Pinpoint the cell where the given text exists, returning its (x, y) midpoint coordinate. 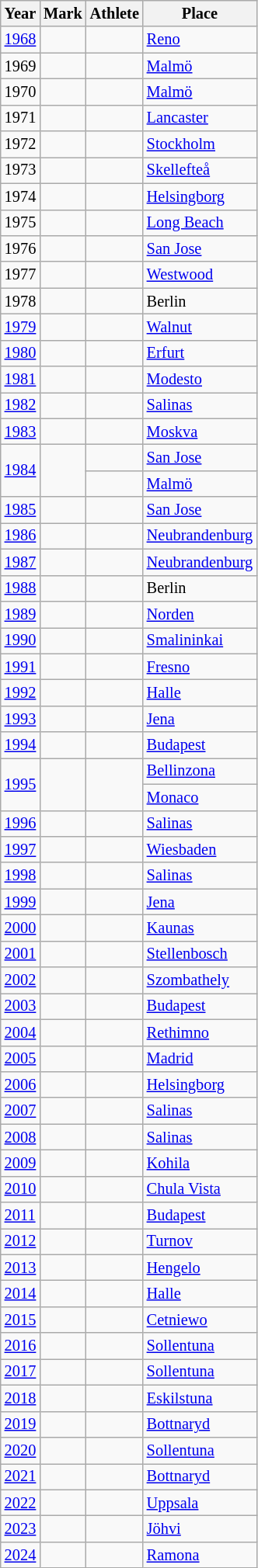
1970 (20, 92)
Erfurt (200, 353)
2018 (20, 1398)
1987 (20, 562)
2020 (20, 1450)
Year (20, 13)
1976 (20, 248)
2006 (20, 1084)
Uppsala (200, 1503)
1979 (20, 327)
2016 (20, 1346)
2008 (20, 1137)
1973 (20, 170)
2013 (20, 1268)
1992 (20, 692)
Szombathely (200, 980)
Kohila (200, 1163)
2003 (20, 1006)
1998 (20, 876)
Fresno (200, 667)
2021 (20, 1476)
Mark (63, 13)
Modesto (200, 380)
1984 (20, 470)
2022 (20, 1503)
Lancaster (200, 118)
Chula Vista (200, 1189)
1974 (20, 196)
1986 (20, 536)
Eskilstuna (200, 1398)
1985 (20, 510)
Hengelo (200, 1268)
Bellinzona (200, 771)
1993 (20, 719)
2011 (20, 1216)
1977 (20, 275)
Westwood (200, 275)
Smalininkai (200, 640)
1981 (20, 380)
Turnov (200, 1241)
Long Beach (200, 223)
Jöhvi (200, 1528)
Walnut (200, 327)
1971 (20, 118)
1995 (20, 784)
2000 (20, 928)
2024 (20, 1555)
2007 (20, 1111)
Reno (200, 40)
2017 (20, 1372)
Place (200, 13)
Cetniewo (200, 1320)
1994 (20, 745)
Norden (200, 614)
2001 (20, 954)
1990 (20, 640)
Rethimno (200, 1032)
2005 (20, 1059)
1991 (20, 667)
Monaco (200, 797)
1983 (20, 432)
Madrid (200, 1059)
1968 (20, 40)
2010 (20, 1189)
1982 (20, 405)
2004 (20, 1032)
1997 (20, 849)
2002 (20, 980)
1989 (20, 614)
1972 (20, 144)
Stellenbosch (200, 954)
Wiesbaden (200, 849)
2009 (20, 1163)
Moskva (200, 432)
1999 (20, 902)
Kaunas (200, 928)
1980 (20, 353)
1996 (20, 824)
2015 (20, 1320)
1975 (20, 223)
1978 (20, 301)
2023 (20, 1528)
2014 (20, 1294)
2012 (20, 1241)
Athlete (115, 13)
2019 (20, 1424)
Skellefteå (200, 170)
Ramona (200, 1555)
1969 (20, 66)
Stockholm (200, 144)
1988 (20, 588)
